Detect which cell encompasses the target text, then output its [X, Y] center coordinate. 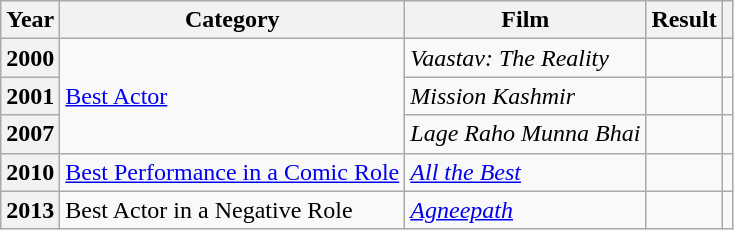
2013 [30, 210]
Vaastav: The Reality [526, 58]
Best Actor [232, 96]
2000 [30, 58]
All the Best [526, 172]
2010 [30, 172]
Agneepath [526, 210]
Result [684, 20]
Best Performance in a Comic Role [232, 172]
Best Actor in a Negative Role [232, 210]
Film [526, 20]
Category [232, 20]
2007 [30, 134]
Lage Raho Munna Bhai [526, 134]
Mission Kashmir [526, 96]
2001 [30, 96]
Year [30, 20]
